Detect which cell encompasses the target text, then output its [X, Y] center coordinate. 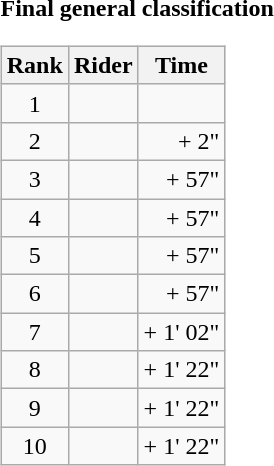
Rider [103, 65]
+ 1' 02" [182, 332]
+ 2" [182, 141]
2 [34, 141]
7 [34, 332]
3 [34, 179]
9 [34, 408]
Time [182, 65]
Rank [34, 65]
4 [34, 217]
5 [34, 256]
10 [34, 446]
1 [34, 103]
8 [34, 370]
6 [34, 294]
